Determine the (X, Y) coordinate at the center of the cell enclosing the given text.  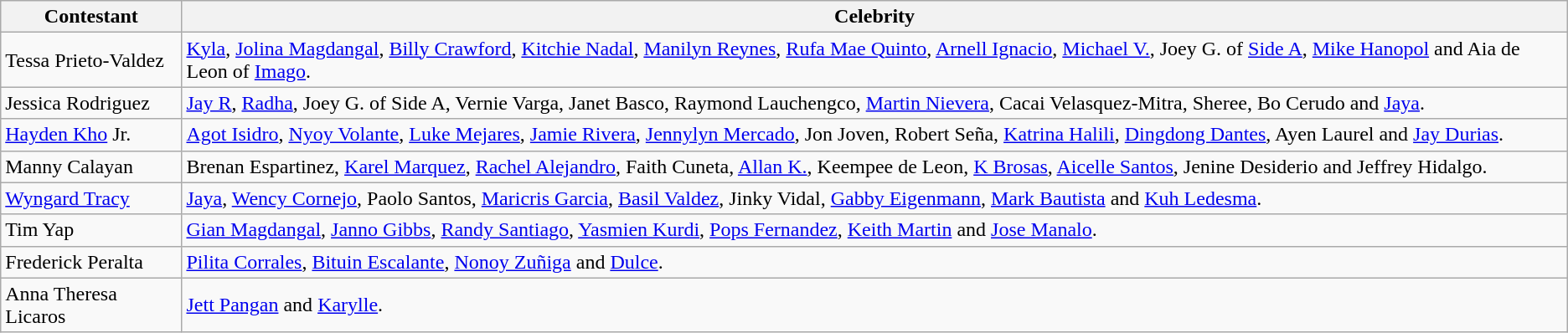
Hayden Kho Jr. (91, 135)
Celebrity (874, 17)
Tim Yap (91, 230)
Pilita Corrales, Bituin Escalante, Nonoy Zuñiga and Dulce. (874, 262)
Wyngard Tracy (91, 198)
Frederick Peralta (91, 262)
Jett Pangan and Karylle. (874, 305)
Gian Magdangal, Janno Gibbs, Randy Santiago, Yasmien Kurdi, Pops Fernandez, Keith Martin and Jose Manalo. (874, 230)
Jay R, Radha, Joey G. of Side A, Vernie Varga, Janet Basco, Raymond Lauchengco, Martin Nievera, Cacai Velasquez-Mitra, Sheree, Bo Cerudo and Jaya. (874, 103)
Jessica Rodriguez (91, 103)
Jaya, Wency Cornejo, Paolo Santos, Maricris Garcia, Basil Valdez, Jinky Vidal, Gabby Eigenmann, Mark Bautista and Kuh Ledesma. (874, 198)
Tessa Prieto-Valdez (91, 60)
Manny Calayan (91, 166)
Anna Theresa Licaros (91, 305)
Contestant (91, 17)
